Capture the cell that displays the provided text and extract its (x, y) central coordinate. 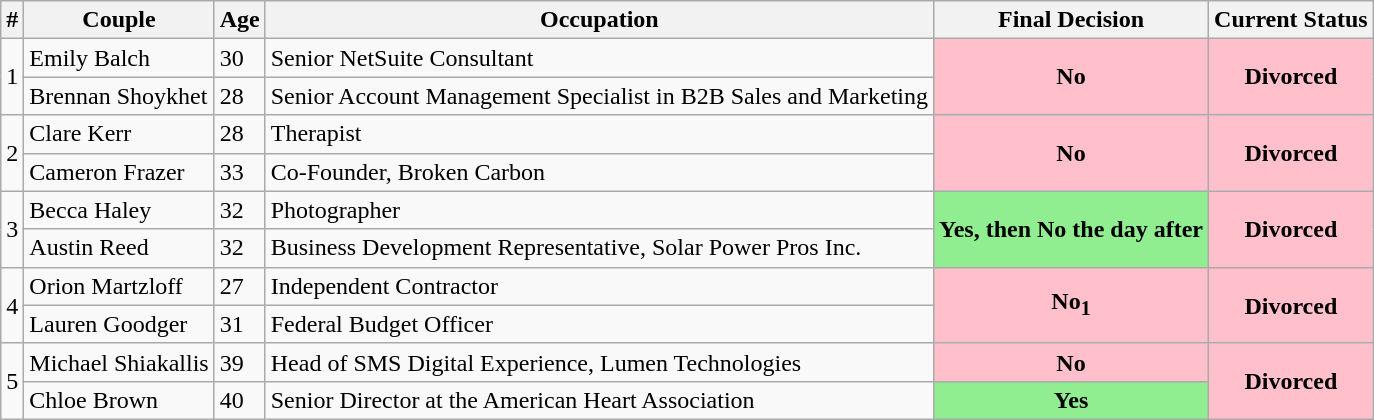
Couple (119, 20)
Yes, then No the day after (1070, 229)
Senior Account Management Specialist in B2B Sales and Marketing (599, 96)
31 (240, 324)
Head of SMS Digital Experience, Lumen Technologies (599, 362)
No1 (1070, 305)
Emily Balch (119, 58)
Austin Reed (119, 248)
3 (12, 229)
Occupation (599, 20)
Federal Budget Officer (599, 324)
Clare Kerr (119, 134)
1 (12, 77)
Yes (1070, 400)
Co-Founder, Broken Carbon (599, 172)
5 (12, 381)
27 (240, 286)
Age (240, 20)
Becca Haley (119, 210)
4 (12, 305)
Senior NetSuite Consultant (599, 58)
2 (12, 153)
Business Development Representative, Solar Power Pros Inc. (599, 248)
Photographer (599, 210)
Michael Shiakallis (119, 362)
39 (240, 362)
Orion Martzloff (119, 286)
40 (240, 400)
Lauren Goodger (119, 324)
Therapist (599, 134)
Cameron Frazer (119, 172)
33 (240, 172)
# (12, 20)
Final Decision (1070, 20)
Brennan Shoykhet (119, 96)
Chloe Brown (119, 400)
Independent Contractor (599, 286)
Senior Director at the American Heart Association (599, 400)
30 (240, 58)
Current Status (1292, 20)
